Provide the (x, y) coordinate of the cell's center where the given text is located.  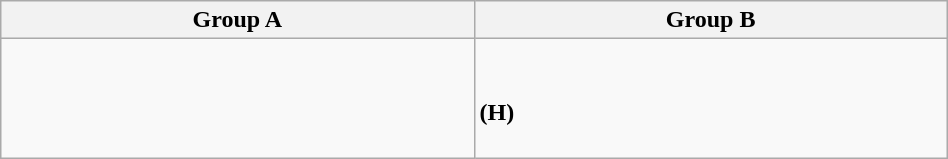
Group A (238, 20)
Group B (710, 20)
(H) (710, 98)
